Return (X, Y) of the center of cell containing provided text 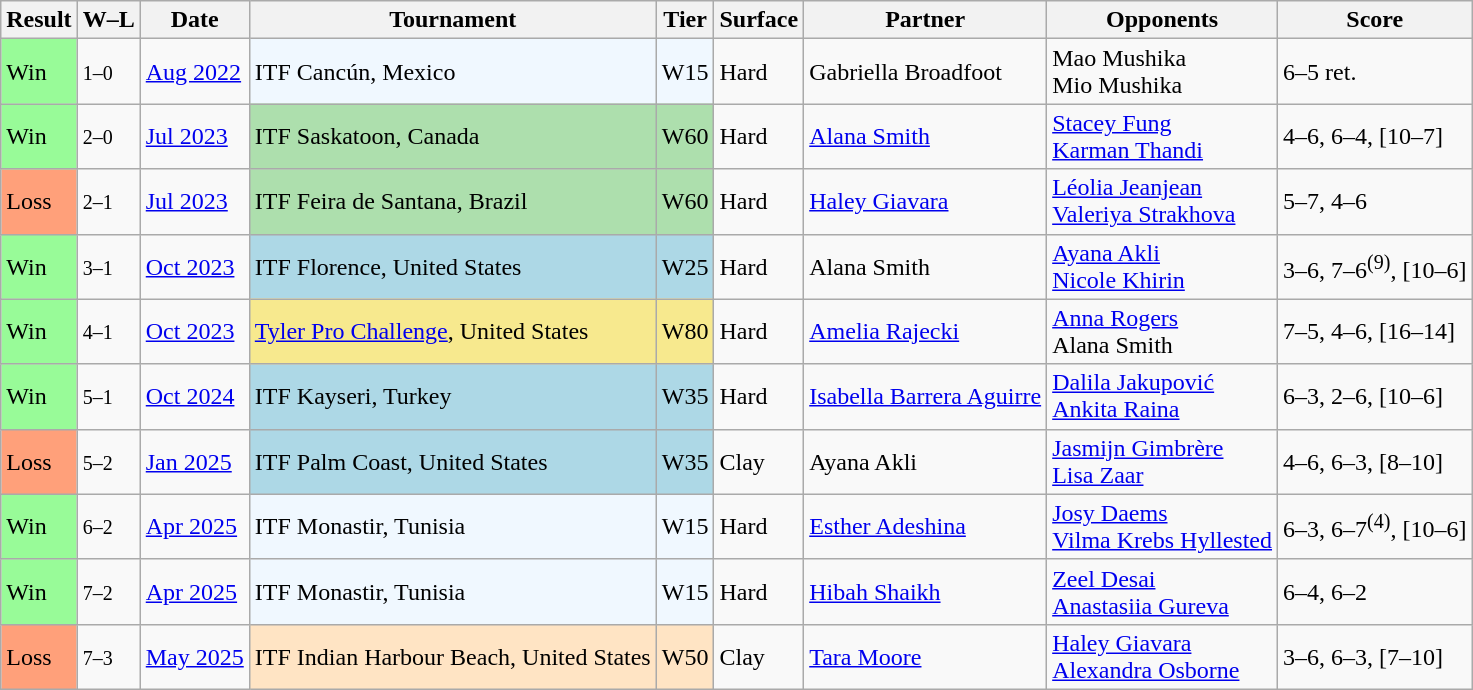
Result (39, 20)
W25 (685, 266)
Amelia Rajecki (926, 332)
Score (1375, 20)
4–1 (108, 332)
5–1 (108, 396)
ITF Saskatoon, Canada (452, 136)
Ayana Akli (926, 462)
Josy Daems Vilma Krebs Hyllested (1162, 526)
Stacey Fung Karman Thandi (1162, 136)
ITF Indian Harbour Beach, United States (452, 656)
7–5, 4–6, [16–14] (1375, 332)
Jasmijn Gimbrère Lisa Zaar (1162, 462)
Anna Rogers Alana Smith (1162, 332)
Ayana Akli Nicole Khirin (1162, 266)
6–4, 6–2 (1375, 592)
3–1 (108, 266)
Opponents (1162, 20)
7–2 (108, 592)
7–3 (108, 656)
2–1 (108, 202)
Léolia Jeanjean Valeriya Strakhova (1162, 202)
Aug 2022 (194, 72)
2–0 (108, 136)
W–L (108, 20)
6–3, 2–6, [10–6] (1375, 396)
6–2 (108, 526)
Date (194, 20)
5–2 (108, 462)
6–3, 6–7(4), [10–6] (1375, 526)
5–7, 4–6 (1375, 202)
Tyler Pro Challenge, United States (452, 332)
3–6, 7–6(9), [10–6] (1375, 266)
Jan 2025 (194, 462)
May 2025 (194, 656)
Haley Giavara Alexandra Osborne (1162, 656)
Isabella Barrera Aguirre (926, 396)
6–5 ret. (1375, 72)
4–6, 6–4, [10–7] (1375, 136)
Zeel Desai Anastasiia Gureva (1162, 592)
ITF Florence, United States (452, 266)
Hibah Shaikh (926, 592)
Oct 2024 (194, 396)
Mao Mushika Mio Mushika (1162, 72)
3–6, 6–3, [7–10] (1375, 656)
ITF Feira de Santana, Brazil (452, 202)
Tier (685, 20)
Haley Giavara (926, 202)
W80 (685, 332)
4–6, 6–3, [8–10] (1375, 462)
Tournament (452, 20)
Partner (926, 20)
ITF Kayseri, Turkey (452, 396)
Dalila Jakupović Ankita Raina (1162, 396)
ITF Palm Coast, United States (452, 462)
Gabriella Broadfoot (926, 72)
Surface (759, 20)
Tara Moore (926, 656)
W50 (685, 656)
1–0 (108, 72)
ITF Cancún, Mexico (452, 72)
Esther Adeshina (926, 526)
